Find where the given text appears and provide that cell's center as [x, y] coordinate. 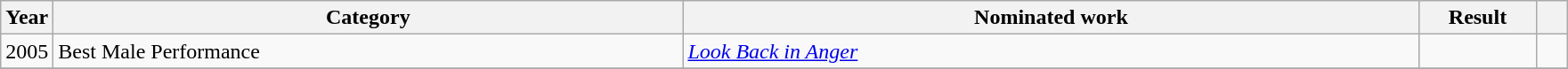
Nominated work [1051, 18]
Year [27, 18]
2005 [27, 51]
Result [1478, 18]
Category [369, 18]
Look Back in Anger [1051, 51]
Best Male Performance [369, 51]
